Detect which cell encompasses the target text, then output its [X, Y] center coordinate. 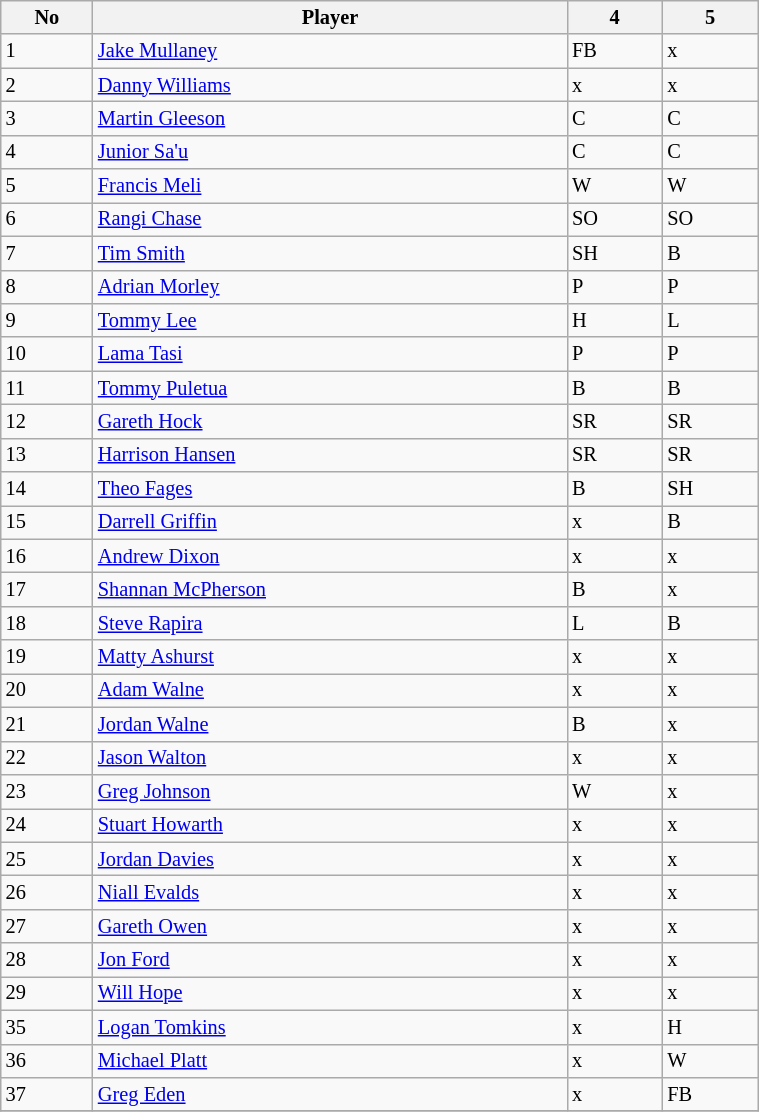
13 [47, 455]
18 [47, 623]
15 [47, 522]
Shannan McPherson [330, 589]
Jason Walton [330, 758]
Darrell Griffin [330, 522]
Greg Johnson [330, 791]
Steve Rapira [330, 623]
Niall Evalds [330, 892]
Player [330, 17]
Tommy Lee [330, 320]
9 [47, 320]
Matty Ashurst [330, 657]
Martin Gleeson [330, 118]
Andrew Dixon [330, 556]
Theo Fages [330, 489]
Jake Mullaney [330, 51]
21 [47, 724]
Jon Ford [330, 960]
Gareth Hock [330, 421]
22 [47, 758]
Gareth Owen [330, 926]
Harrison Hansen [330, 455]
Jordan Walne [330, 724]
Danny Williams [330, 85]
Junior Sa'u [330, 152]
Adrian Morley [330, 287]
Rangi Chase [330, 219]
11 [47, 388]
37 [47, 1094]
28 [47, 960]
Lama Tasi [330, 354]
Greg Eden [330, 1094]
8 [47, 287]
23 [47, 791]
Will Hope [330, 993]
Michael Platt [330, 1061]
20 [47, 690]
3 [47, 118]
2 [47, 85]
17 [47, 589]
26 [47, 892]
Tommy Puletua [330, 388]
Tim Smith [330, 253]
25 [47, 859]
Adam Walne [330, 690]
Stuart Howarth [330, 825]
27 [47, 926]
Jordan Davies [330, 859]
Francis Meli [330, 186]
10 [47, 354]
12 [47, 421]
No [47, 17]
14 [47, 489]
1 [47, 51]
24 [47, 825]
35 [47, 1027]
36 [47, 1061]
6 [47, 219]
Logan Tomkins [330, 1027]
29 [47, 993]
16 [47, 556]
7 [47, 253]
19 [47, 657]
